Search for the cell housing the specified text and yield its [x, y] center coordinate. 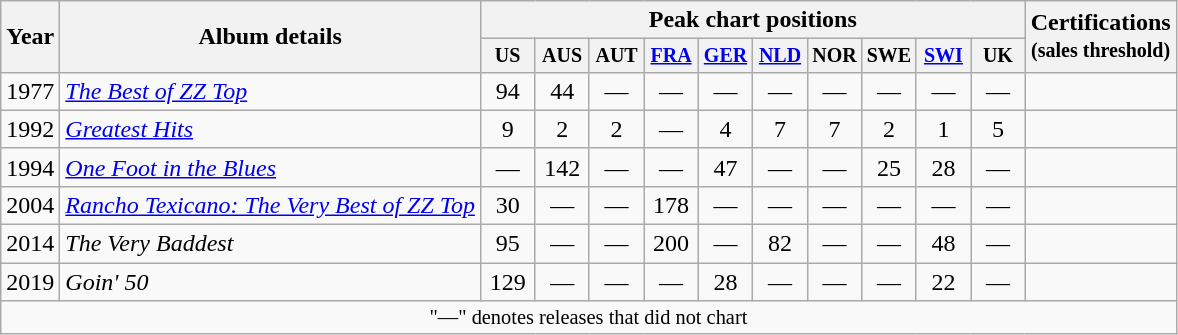
The Best of ZZ Top [270, 91]
30 [507, 205]
22 [943, 282]
129 [507, 282]
1992 [30, 129]
47 [725, 167]
142 [562, 167]
5 [998, 129]
The Very Baddest [270, 244]
AUS [562, 56]
1977 [30, 91]
48 [943, 244]
200 [671, 244]
4 [725, 129]
Greatest Hits [270, 129]
Goin' 50 [270, 282]
94 [507, 91]
FRA [671, 56]
SWE [889, 56]
82 [780, 244]
Rancho Texicano: The Very Best of ZZ Top [270, 205]
Peak chart positions [752, 20]
9 [507, 129]
95 [507, 244]
2014 [30, 244]
SWI [943, 56]
25 [889, 167]
GER [725, 56]
Certifications(sales threshold) [1100, 37]
US [507, 56]
2004 [30, 205]
"—" denotes releases that did not chart [588, 318]
UK [998, 56]
Year [30, 37]
Album details [270, 37]
One Foot in the Blues [270, 167]
1994 [30, 167]
NOR [834, 56]
1 [943, 129]
2019 [30, 282]
44 [562, 91]
178 [671, 205]
NLD [780, 56]
AUT [616, 56]
